Scan for the cell matching the given text and deliver its (X, Y) coordinate at center. 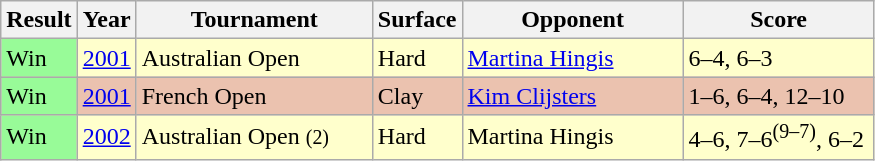
Year (106, 20)
French Open (254, 96)
Clay (417, 96)
Kim Clijsters (572, 96)
2002 (106, 138)
Opponent (572, 20)
1–6, 6–4, 12–10 (778, 96)
6–4, 6–3 (778, 58)
Australian Open (2) (254, 138)
Tournament (254, 20)
Score (778, 20)
Surface (417, 20)
Australian Open (254, 58)
Result (39, 20)
4–6, 7–6(9–7), 6–2 (778, 138)
